Return (x, y) of the center of cell containing provided text 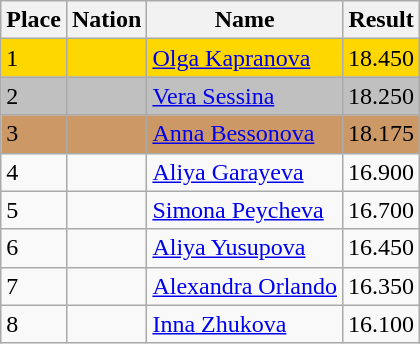
6 (34, 248)
18.250 (382, 96)
Place (34, 20)
18.450 (382, 58)
18.175 (382, 134)
1 (34, 58)
Aliya Yusupova (245, 248)
3 (34, 134)
Vera Sessina (245, 96)
Aliya Garayeva (245, 172)
Alexandra Orlando (245, 286)
16.700 (382, 210)
16.350 (382, 286)
5 (34, 210)
16.900 (382, 172)
Name (245, 20)
2 (34, 96)
16.450 (382, 248)
Anna Bessonova (245, 134)
Nation (106, 20)
4 (34, 172)
Simona Peycheva (245, 210)
Inna Zhukova (245, 324)
7 (34, 286)
16.100 (382, 324)
Olga Kapranova (245, 58)
Result (382, 20)
8 (34, 324)
